Extract the (X, Y) coordinate from the center of the cell holding the provided text.  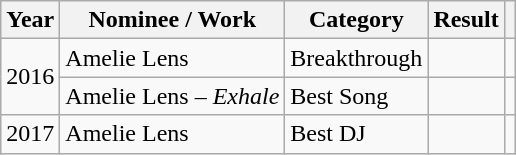
Breakthrough (356, 58)
Year (30, 20)
Category (356, 20)
2016 (30, 77)
Amelie Lens – Exhale (172, 96)
Nominee / Work (172, 20)
2017 (30, 134)
Result (466, 20)
Best Song (356, 96)
Best DJ (356, 134)
